Identify which cell holds the provided text, then report its (x, y) central coordinate. 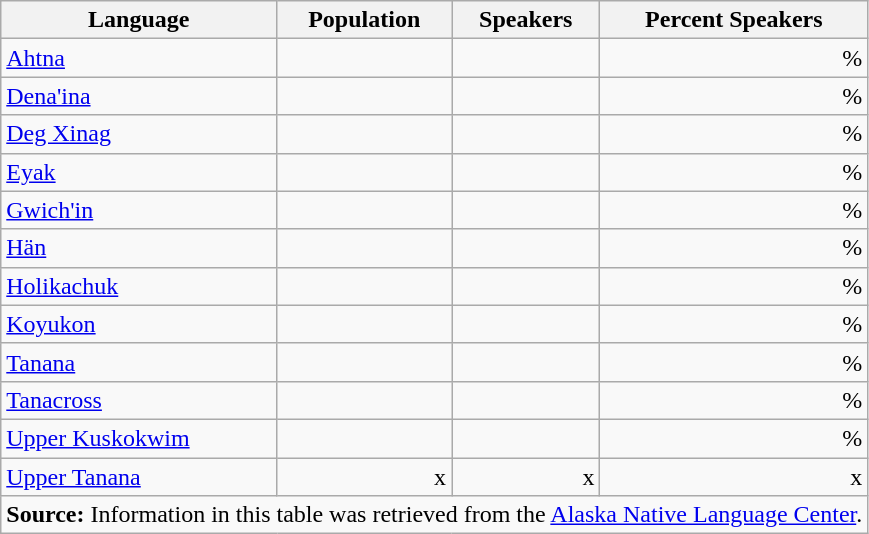
Upper Kuskokwim (139, 438)
Eyak (139, 172)
Ahtna (139, 58)
Deg Xinag (139, 134)
Gwich'in (139, 210)
Upper Tanana (139, 477)
Tanacross (139, 400)
Population (364, 20)
Source: Information in this table was retrieved from the Alaska Native Language Center. (434, 515)
Language (139, 20)
Speakers (526, 20)
Percent Speakers (734, 20)
Hän (139, 248)
Dena'ina (139, 96)
Tanana (139, 362)
Koyukon (139, 324)
Holikachuk (139, 286)
